Scan for the cell matching the given text and deliver its (x, y) coordinate at center. 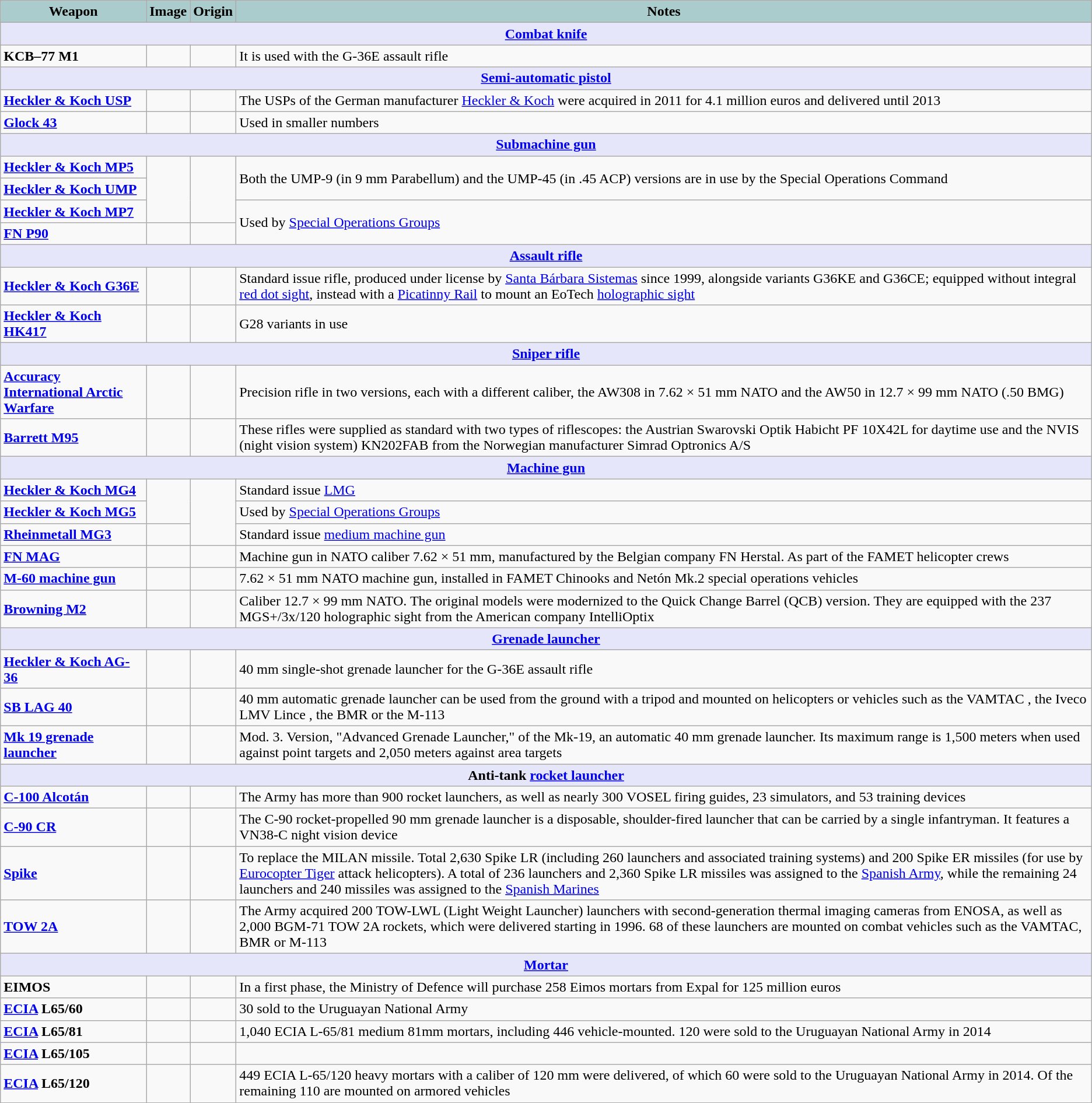
Heckler & Koch MP5 (73, 167)
C-90 CR (73, 827)
TOW 2A (73, 927)
M-60 machine gun (73, 579)
KCB–77 M1 (73, 56)
Weapon (73, 12)
Heckler & Koch UMP (73, 189)
Mortar (546, 965)
ECIA L65/120 (73, 1084)
ECIA L65/105 (73, 1053)
7.62 × 51 mm NATO machine gun, installed in FAMET Chinooks and Netón Mk.2 special operations vehicles (664, 579)
Browning M2 (73, 609)
30 sold to the Uruguayan National Army (664, 1009)
SB LAG 40 (73, 707)
Machine gun in NATO caliber 7.62 × 51 mm, manufactured by the Belgian company FN Herstal. As part of the FAMET helicopter crews (664, 556)
Both the UMP-9 (in 9 mm Parabellum) and the UMP-45 (in .45 ACP) versions are in use by the Special Operations Command (664, 178)
The USPs of the German manufacturer Heckler & Koch were acquired in 2011 for 4.1 million euros and delivered until 2013 (664, 100)
Glock 43 (73, 122)
Spike (73, 873)
Rheinmetall MG3 (73, 534)
Sniper rifle (546, 354)
The Army has more than 900 rocket launchers, as well as nearly 300 VOSEL firing guides, 23 simulators, and 53 training devices (664, 797)
Origin (213, 12)
ECIA L65/81 (73, 1031)
ECIA L65/60 (73, 1009)
Assault rifle (546, 255)
1,040 ECIA L-65/81 medium 81mm mortars, including 446 vehicle-mounted. 120 were sold to the Uruguayan National Army in 2014 (664, 1031)
Standard issue medium machine gun (664, 534)
G28 variants in use (664, 324)
Heckler & Koch MG5 (73, 512)
Image (168, 12)
Heckler & Koch USP (73, 100)
Heckler & Koch HK417 (73, 324)
Heckler & Koch MP7 (73, 211)
FN MAG (73, 556)
Grenade launcher (546, 639)
Notes (664, 12)
Semi-automatic pistol (546, 78)
Heckler & Koch G36E (73, 286)
Precision rifle in two versions, each with a different caliber, the AW308 in 7.62 × 51 mm NATO and the AW50 in 12.7 × 99 mm NATO (.50 BMG) (664, 392)
In a first phase, the Ministry of Defence will purchase 258 Eimos mortars from Expal for 125 million euros (664, 987)
Heckler & Koch MG4 (73, 490)
Combat knife (546, 34)
Machine gun (546, 468)
It is used with the G-36E assault rifle (664, 56)
Barrett M95 (73, 437)
Mk 19 grenade launcher (73, 744)
Anti-tank rocket launcher (546, 775)
Used in smaller numbers (664, 122)
C-100 Alcotán (73, 797)
EIMOS (73, 987)
Accuracy International Arctic Warfare (73, 392)
Heckler & Koch AG-36 (73, 668)
Standard issue LMG (664, 490)
40 mm single-shot grenade launcher for the G-36E assault rifle (664, 668)
FN P90 (73, 233)
Submachine gun (546, 145)
